Capture the cell that displays the provided text and extract its (x, y) central coordinate. 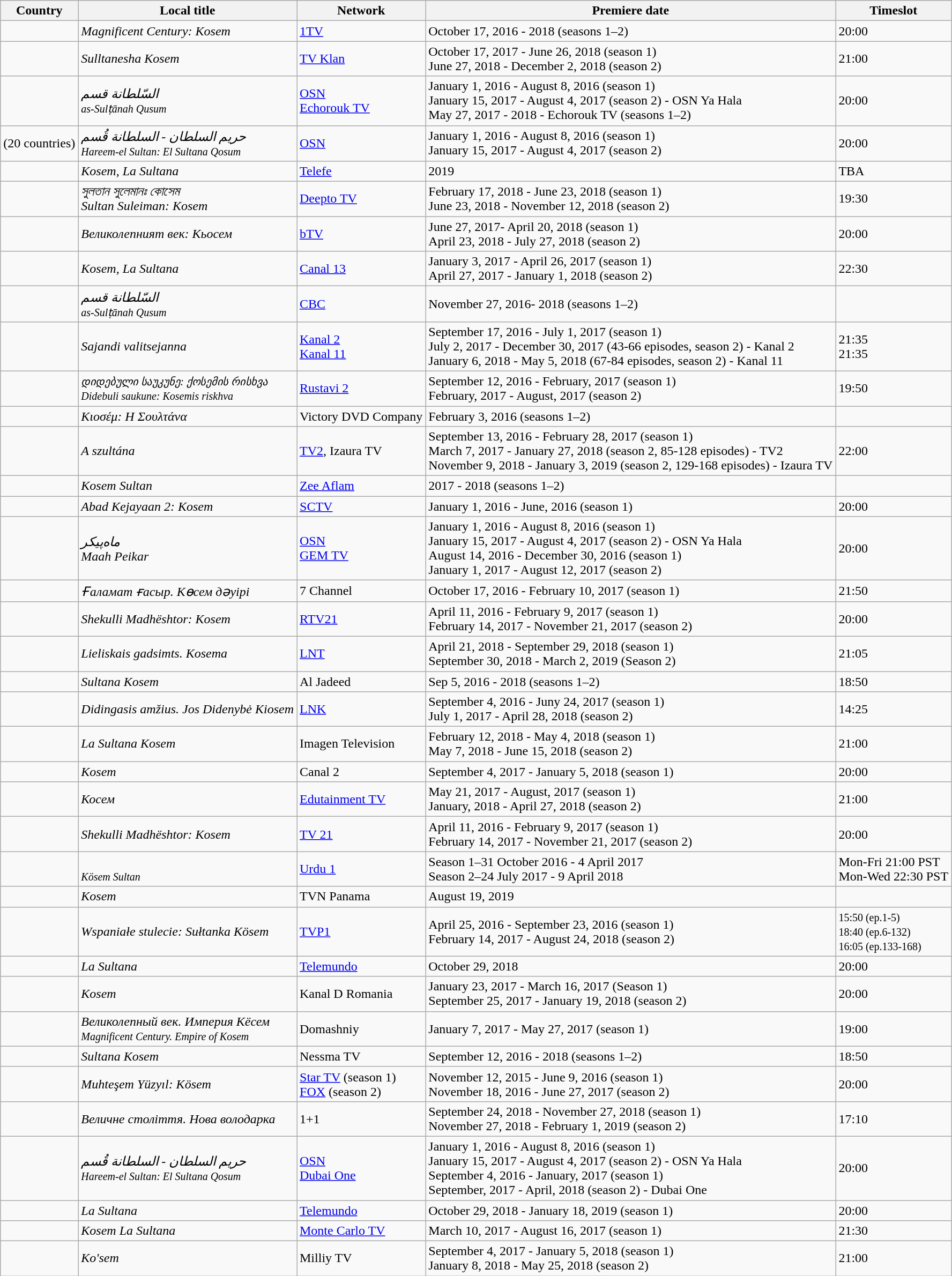
April 25, 2016 - September 23, 2016 (season 1) February 14, 2017 - August 24, 2018 (season 2) (630, 931)
TVN Panama (361, 897)
November 12, 2015 - June 9, 2016 (season 1) November 18, 2016 - June 27, 2017 (season 2) (630, 1084)
Canal 2 (361, 772)
September 4, 2016 - Juny 24, 2017 (season 1)July 1, 2017 - April 28, 2018 (season 2) (630, 710)
21:3521:35 (894, 346)
Sep 5, 2016 - 2018 (seasons 1–2) (630, 681)
LNK (361, 710)
October 29, 2018 - January 18, 2019 (season 1) (630, 1211)
Edutainment TV (361, 800)
Local title (188, 11)
October 17, 2016 - February 10, 2017 (season 1) (630, 591)
Mon-Fri 21:00 PSTMon-Wed 22:30 PST (894, 869)
August 19, 2019 (630, 897)
2017 - 2018 (seasons 1–2) (630, 486)
Ko'sem (188, 1258)
TBA (894, 171)
14:25 (894, 710)
21:05 (894, 654)
Κιοσέμ: Η Σουλτάνα (188, 416)
January 1, 2016 - August 8, 2016 (season 1)January 15, 2017 - August 4, 2017 (season 2) - OSN Ya HalaMay 27, 2017 - 2018 - Echorouk TV (seasons 1–2) (630, 101)
Abad Kejayaan 2: Kosem (188, 506)
January 3, 2017 - April 26, 2017 (season 1)April 27, 2017 - January 1, 2018 (season 2) (630, 269)
21:50 (894, 591)
Sajandi valitsejanna (188, 346)
1+1 (361, 1119)
A szultána (188, 451)
19:50 (894, 388)
OSNDubai One (361, 1168)
19:00 (894, 1029)
Didingasis amžius. Jos Didenybė Kiosem (188, 710)
January 1, 2016 - June, 2016 (season 1) (630, 506)
TV 21 (361, 834)
Deepto TV (361, 199)
(20 countries) (40, 144)
September 12, 2016 - 2018 (seasons 1–2) (630, 1056)
OSNGEM TV (361, 549)
September 12, 2016 - February, 2017 (season 1)February, 2017 - August, 2017 (season 2) (630, 388)
Kosem Sultan (188, 486)
7 Channel (361, 591)
Star TV (season 1)FOX (season 2) (361, 1084)
Season 1–31 October 2016 - 4 April 2017Season 2–24 July 2017 - 9 April 2018 (630, 869)
Величне століття. Нова володарка (188, 1119)
Domashniy (361, 1029)
September 4, 2017 - January 5, 2018 (season 1)January 8, 2018 - May 25, 2018 (season 2) (630, 1258)
17:10 (894, 1119)
Canal 13 (361, 269)
February 3, 2016 (seasons 1–2) (630, 416)
February 17, 2018 - June 23, 2018 (season 1)June 23, 2018 - November 12, 2018 (season 2) (630, 199)
OSN (361, 144)
Al Jadeed (361, 681)
Country (40, 11)
Zee Aflam (361, 486)
সুলতান সুলেমানঃ কোসেমSultan Suleiman: Kosem (188, 199)
Ғаламат ғасыр. Көсем дәуірі (188, 591)
bTV (361, 234)
21:30 (894, 1231)
Великолепный век. Империя КёсемMagnificent Century. Empire of Kosem (188, 1029)
La Sultana Kosem (188, 744)
Kanal 2Kanal 11 (361, 346)
2019 (630, 171)
OSNEchorouk TV (361, 101)
October 17, 2016 - 2018 (seasons 1–2) (630, 31)
ماه‌پیکرMaah Peikar (188, 549)
Kosem La Sultana (188, 1231)
October 29, 2018 (630, 966)
November 27, 2016- 2018 (seasons 1–2) (630, 304)
March 10, 2017 - August 16, 2017 (season 1) (630, 1231)
22:00 (894, 451)
Sulltanesha Kosem (188, 59)
Magnificent Century: Kosem (188, 31)
15:50 (ep.1-5) 18:40 (ep.6-132) 16:05 (ep.133-168) (894, 931)
22:30 (894, 269)
RTV21 (361, 618)
Nessma TV (361, 1056)
January 1, 2016 - August 8, 2016 (season 1)January 15, 2017 - August 4, 2017 (season 2) (630, 144)
TV2, Izaura TV (361, 451)
Premiere date (630, 11)
Lieliskais gadsimts. Kosema (188, 654)
TV Klan (361, 59)
Victory DVD Company (361, 416)
დიდებული საუკუნე: ქოსემის რისხვაDidebuli saukune: Kosemis riskhva (188, 388)
19:30 (894, 199)
Косем (188, 800)
February 12, 2018 - May 4, 2018 (season 1)May 7, 2018 - June 15, 2018 (season 2) (630, 744)
Monte Carlo TV (361, 1231)
Rustavi 2 (361, 388)
CBC (361, 304)
April 21, 2018 - September 29, 2018 (season 1)September 30, 2018 - March 2, 2019 (Season 2) (630, 654)
May 21, 2017 - August, 2017 (season 1)January, 2018 - April 27, 2018 (season 2) (630, 800)
Великолепният век: Кьосем (188, 234)
June 27, 2017- April 20, 2018 (season 1)April 23, 2018 - July 27, 2018 (season 2) (630, 234)
Wspaniałe stulecie: Sułtanka Kösem (188, 931)
January 7, 2017 - May 27, 2017 (season 1) (630, 1029)
Kanal D Romania (361, 994)
Milliy TV (361, 1258)
September 24, 2018 - November 27, 2018 (season 1)November 27, 2018 - February 1, 2019 (season 2) (630, 1119)
1TV (361, 31)
September 4, 2017 - January 5, 2018 (season 1) (630, 772)
Telefe (361, 171)
Imagen Television (361, 744)
TVP1 (361, 931)
January 23, 2017 - March 16, 2017 (Season 1)September 25, 2017 - January 19, 2018 (season 2) (630, 994)
Network (361, 11)
Timeslot (894, 11)
October 17, 2017 - June 26, 2018 (season 1)June 27, 2018 - December 2, 2018 (season 2) (630, 59)
Kösem Sultan (188, 869)
LNT (361, 654)
Muhteşem Yüzyıl: Kösem (188, 1084)
Urdu 1 (361, 869)
SCTV (361, 506)
